Extract the [X, Y] coordinate from the center of the cell holding the provided text.  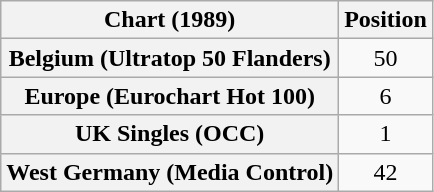
Belgium (Ultratop 50 Flanders) [170, 58]
Europe (Eurochart Hot 100) [170, 96]
42 [386, 172]
Position [386, 20]
UK Singles (OCC) [170, 134]
50 [386, 58]
Chart (1989) [170, 20]
West Germany (Media Control) [170, 172]
1 [386, 134]
6 [386, 96]
